Pinpoint the cell where the given text exists, returning its (x, y) midpoint coordinate. 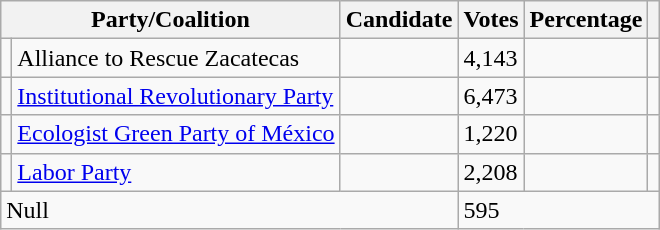
4,143 (491, 58)
Null (230, 210)
Percentage (586, 20)
Party/Coalition (170, 20)
Alliance to Rescue Zacatecas (176, 58)
Institutional Revolutionary Party (176, 96)
595 (558, 210)
2,208 (491, 172)
Candidate (399, 20)
Ecologist Green Party of México (176, 134)
Labor Party (176, 172)
Votes (491, 20)
6,473 (491, 96)
1,220 (491, 134)
